Provide the [X, Y] coordinate of the cell's center where the given text is located.  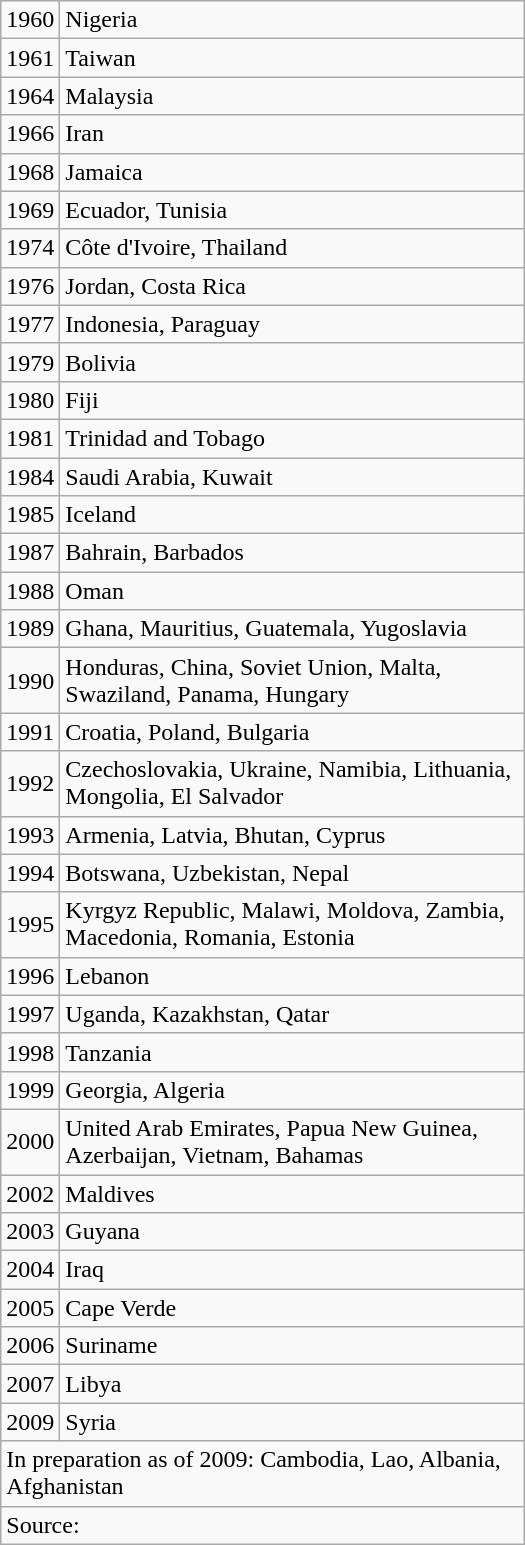
1996 [30, 976]
Georgia, Algeria [292, 1090]
Armenia, Latvia, Bhutan, Cyprus [292, 835]
1987 [30, 553]
1980 [30, 400]
2007 [30, 1384]
1985 [30, 515]
1992 [30, 784]
United Arab Emirates, Papua New Guinea, Azerbaijan, Vietnam, Bahamas [292, 1142]
1988 [30, 591]
1997 [30, 1014]
Croatia, Poland, Bulgaria [292, 732]
1974 [30, 248]
1979 [30, 362]
2000 [30, 1142]
Nigeria [292, 20]
Source: [263, 1525]
Tanzania [292, 1052]
Taiwan [292, 58]
1976 [30, 286]
1993 [30, 835]
1981 [30, 438]
Iran [292, 134]
2003 [30, 1232]
1968 [30, 172]
Botswana, Uzbekistan, Nepal [292, 873]
1966 [30, 134]
1995 [30, 924]
2005 [30, 1308]
Maldives [292, 1193]
2006 [30, 1346]
Côte d'Ivoire, Thailand [292, 248]
1961 [30, 58]
Cape Verde [292, 1308]
1994 [30, 873]
Saudi Arabia, Kuwait [292, 477]
Czechoslovakia, Ukraine, Namibia, Lithuania, Mongolia, El Salvador [292, 784]
Suriname [292, 1346]
Iceland [292, 515]
In preparation as of 2009: Cambodia, Lao, Albania, Afghanistan [263, 1474]
1999 [30, 1090]
Lebanon [292, 976]
Oman [292, 591]
Guyana [292, 1232]
1998 [30, 1052]
1960 [30, 20]
Jamaica [292, 172]
Trinidad and Tobago [292, 438]
Jordan, Costa Rica [292, 286]
1989 [30, 629]
Iraq [292, 1270]
Uganda, Kazakhstan, Qatar [292, 1014]
1969 [30, 210]
1977 [30, 324]
Kyrgyz Republic, Malawi, Moldova, Zambia, Macedonia, Romania, Estonia [292, 924]
1964 [30, 96]
Syria [292, 1422]
Honduras, China, Soviet Union, Malta, Swaziland, Panama, Hungary [292, 680]
1990 [30, 680]
Ghana, Mauritius, Guatemala, Yugoslavia [292, 629]
Bolivia [292, 362]
1991 [30, 732]
Malaysia [292, 96]
Indonesia, Paraguay [292, 324]
2002 [30, 1193]
Ecuador, Tunisia [292, 210]
2004 [30, 1270]
1984 [30, 477]
Libya [292, 1384]
2009 [30, 1422]
Fiji [292, 400]
Bahrain, Barbados [292, 553]
